From the cell containing the given text, extract its center point as (X, Y) coordinate. 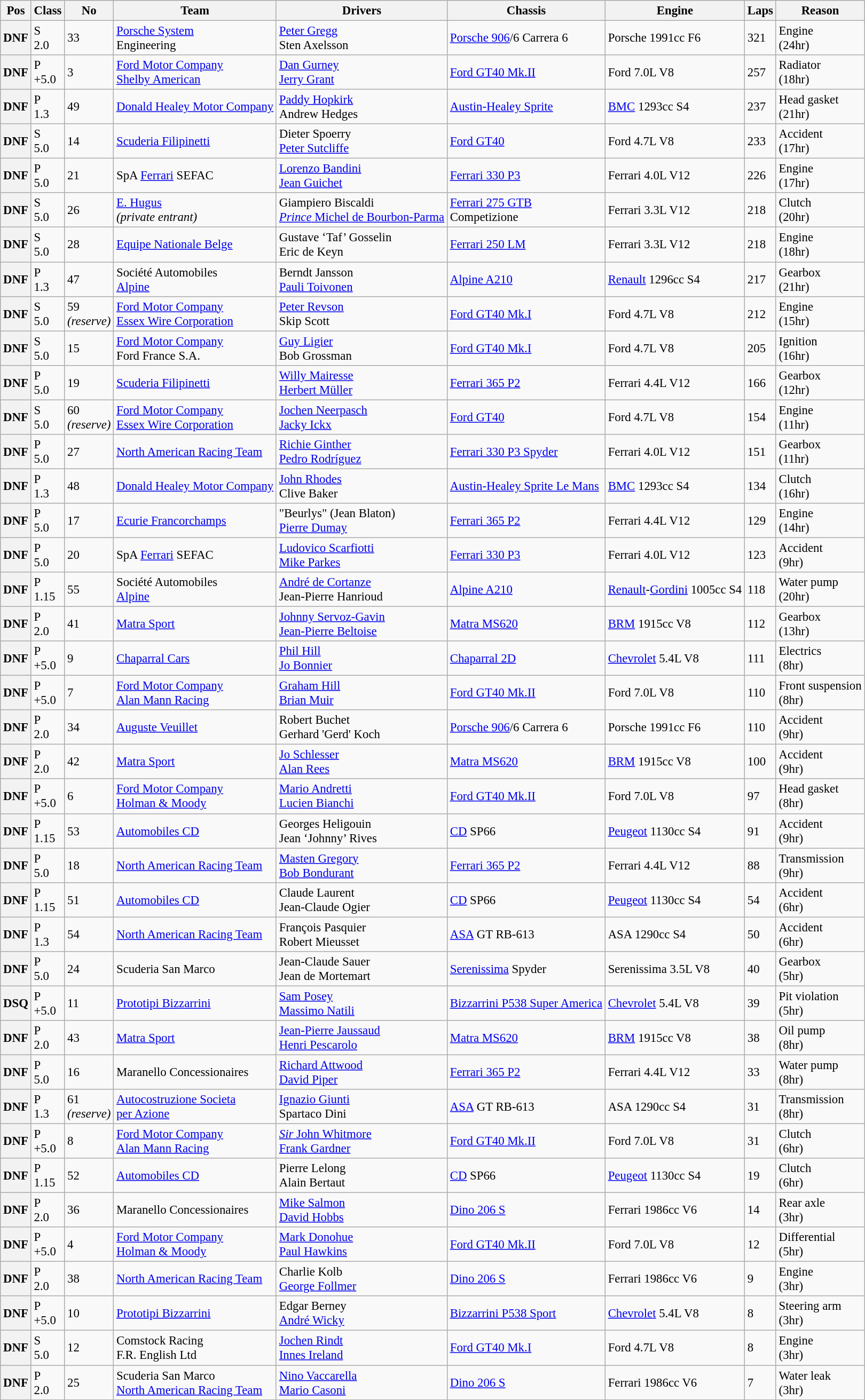
Water pump (8hr) (820, 1072)
123 (760, 555)
Differential (5hr) (820, 1245)
Jo Schlesser Alan Rees (361, 762)
233 (760, 141)
24 (89, 969)
Engine (11hr) (820, 417)
Jochen Rindt Innes Ireland (361, 1348)
27 (89, 452)
Transmission (9hr) (820, 866)
Porsche SystemEngineering (195, 38)
Pos (16, 11)
Giampiero Biscaldi Prince Michel de Bourbon-Parma (361, 210)
212 (760, 314)
97 (760, 796)
Equipe Nationale Belge (195, 244)
Claude Laurent Jean-Claude Ogier (361, 900)
Water leak (3hr) (820, 1382)
Austin-Healey Sprite Le Mans (526, 486)
Ignition (16hr) (820, 348)
Head gasket (21hr) (820, 107)
217 (760, 280)
257 (760, 73)
Georges Heligouin Jean ‘Johnny’ Rives (361, 830)
154 (760, 417)
59(reserve) (89, 314)
34 (89, 727)
Dan Gurney Jerry Grant (361, 73)
Johnny Servoz-Gavin Jean-Pierre Beltoise (361, 624)
61(reserve) (89, 1107)
Autocostruzione Societaper Azione (195, 1107)
Gearbox (13hr) (820, 624)
18 (89, 866)
Jean-Claude Sauer Jean de Mortemart (361, 969)
321 (760, 38)
Guy Ligier Bob Grossman (361, 348)
Gearbox (5hr) (820, 969)
Reason (820, 11)
15 (89, 348)
151 (760, 452)
Chassis (526, 11)
Richie Ginther Pedro Rodríguez (361, 452)
Sam Posey Massimo Natili (361, 1003)
Peter Revson Skip Scott (361, 314)
Water pump (20hr) (820, 589)
21 (89, 176)
20 (89, 555)
129 (760, 521)
11 (89, 1003)
Drivers (361, 11)
53 (89, 830)
Chaparral Cars (195, 659)
Austin-Healey Sprite (526, 107)
Head gasket (8hr) (820, 796)
Masten Gregory Bob Bondurant (361, 866)
DSQ (16, 1003)
Ludovico Scarfiotti Mike Parkes (361, 555)
Scuderia San Marco North American Racing Team (195, 1382)
Serenissima 3.5L V8 (675, 969)
50 (760, 934)
17 (89, 521)
Mark Donohue Paul Hawkins (361, 1245)
Comstock Racing F.R. English Ltd (195, 1348)
Class (48, 11)
Peter Gregg Sten Axelsson (361, 38)
Serenissima Spyder (526, 969)
Front suspension (8hr) (820, 693)
Team (195, 11)
91 (760, 830)
Oil pump (8hr) (820, 1038)
Gearbox (11hr) (820, 452)
Ecurie Francorchamps (195, 521)
134 (760, 486)
52 (89, 1175)
Transmission (8hr) (820, 1107)
Pierre Lelong Alain Bertaut (361, 1175)
25 (89, 1382)
Willy Mairesse Herbert Müller (361, 382)
S2.0 (48, 38)
49 (89, 107)
Ferrari 250 LM (526, 244)
André de Cortanze Jean-Pierre Hanrioud (361, 589)
Engine (14hr) (820, 521)
Berndt Jansson Pauli Toivonen (361, 280)
112 (760, 624)
No (89, 11)
3 (89, 73)
Engine (15hr) (820, 314)
Robert Buchet Gerhard 'Gerd' Koch (361, 727)
42 (89, 762)
10 (89, 1313)
Engine (24hr) (820, 38)
Dieter Spoerry Peter Sutcliffe (361, 141)
Rear axle (3hr) (820, 1211)
88 (760, 866)
226 (760, 176)
E. Hugus(private entrant) (195, 210)
Lorenzo Bandini Jean Guichet (361, 176)
Accident (17hr) (820, 141)
60(reserve) (89, 417)
55 (89, 589)
39 (760, 1003)
111 (760, 659)
Clutch (16hr) (820, 486)
John Rhodes Clive Baker (361, 486)
118 (760, 589)
4 (89, 1245)
Mike Salmon David Hobbs (361, 1211)
51 (89, 900)
Chaparral 2D (526, 659)
40 (760, 969)
Engine (17hr) (820, 176)
Charlie Kolb George Follmer (361, 1279)
100 (760, 762)
Renault-Gordini 1005cc S4 (675, 589)
Scuderia San Marco (195, 969)
Pit violation (5hr) (820, 1003)
43 (89, 1038)
205 (760, 348)
6 (89, 796)
Auguste Veuillet (195, 727)
Radiator (18hr) (820, 73)
Gearbox (21hr) (820, 280)
Engine (675, 11)
Ford Motor Company Shelby American (195, 73)
26 (89, 210)
237 (760, 107)
Jean-Pierre Jaussaud Henri Pescarolo (361, 1038)
47 (89, 280)
48 (89, 486)
Engine (18hr) (820, 244)
28 (89, 244)
Laps (760, 11)
"Beurlys" (Jean Blaton) Pierre Dumay (361, 521)
Bizzarrini P538 Sport (526, 1313)
Clutch (20hr) (820, 210)
16 (89, 1072)
Graham Hill Brian Muir (361, 693)
166 (760, 382)
Mario Andretti Lucien Bianchi (361, 796)
François Pasquier Robert Mieusset (361, 934)
Nino Vaccarella Mario Casoni (361, 1382)
Steering arm (3hr) (820, 1313)
Gearbox (12hr) (820, 382)
41 (89, 624)
Gustave ‘Taf’ Gosselin Eric de Keyn (361, 244)
Renault 1296cc S4 (675, 280)
Edgar Berney André Wicky (361, 1313)
Richard Attwood David Piper (361, 1072)
Ignazio Giunti Spartaco Dini (361, 1107)
Phil Hill Jo Bonnier (361, 659)
Jochen Neerpasch Jacky Ickx (361, 417)
Sir John Whitmore Frank Gardner (361, 1141)
Electrics (8hr) (820, 659)
Ferrari 330 P3 Spyder (526, 452)
Paddy Hopkirk Andrew Hedges (361, 107)
Ferrari 275 GTBCompetizione (526, 210)
36 (89, 1211)
Bizzarrini P538 Super America (526, 1003)
Ford Motor Company Ford France S.A. (195, 348)
